Scan for the cell matching the given text and deliver its (x, y) coordinate at center. 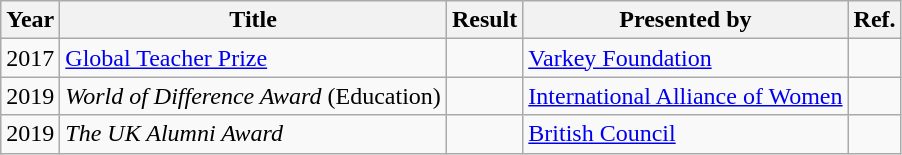
2017 (30, 58)
Global Teacher Prize (254, 58)
World of Difference Award (Education) (254, 96)
Presented by (686, 20)
The UK Alumni Award (254, 134)
Ref. (874, 20)
Title (254, 20)
International Alliance of Women (686, 96)
British Council (686, 134)
Varkey Foundation (686, 58)
Year (30, 20)
Result (484, 20)
